Provide the [X, Y] coordinate of the cell's center where the given text is located.  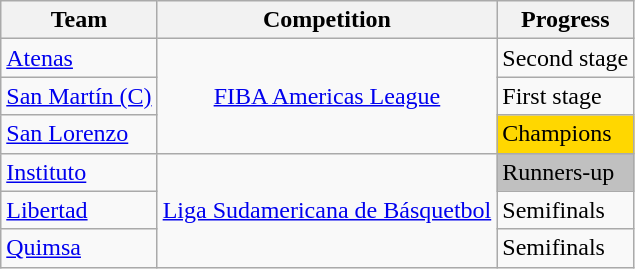
First stage [566, 96]
San Lorenzo [79, 134]
San Martín (C) [79, 96]
Champions [566, 134]
Runners-up [566, 172]
Progress [566, 20]
Atenas [79, 58]
Team [79, 20]
Liga Sudamericana de Básquetbol [327, 210]
Competition [327, 20]
Quimsa [79, 248]
Instituto [79, 172]
Second stage [566, 58]
FIBA Americas League [327, 96]
Libertad [79, 210]
